From the cell containing the given text, extract its center point as [x, y] coordinate. 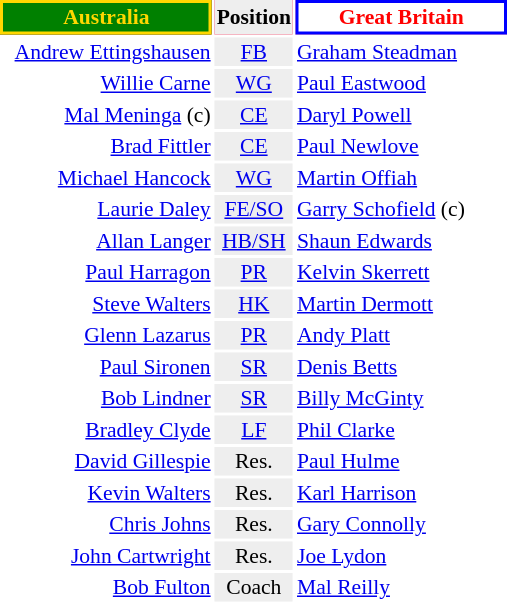
Australia [107, 17]
LF [254, 430]
Coach [254, 587]
David Gillespie [107, 461]
John Cartwright [107, 556]
Position [254, 17]
Andrew Ettingshausen [107, 52]
Allan Langer [107, 240]
FE/SO [254, 209]
Paul Harragon [107, 272]
Kevin Walters [107, 492]
HK [254, 304]
Chris Johns [107, 524]
Brad Fittler [107, 146]
FB [254, 52]
Steve Walters [107, 304]
Michael Hancock [107, 178]
Laurie Daley [107, 209]
Mal Meninga (c) [107, 114]
Willie Carne [107, 83]
Paul Sironen [107, 366]
HB/SH [254, 240]
Glenn Lazarus [107, 335]
Bradley Clyde [107, 430]
Bob Fulton [107, 587]
Bob Lindner [107, 398]
